Search for the cell housing the specified text and yield its [x, y] center coordinate. 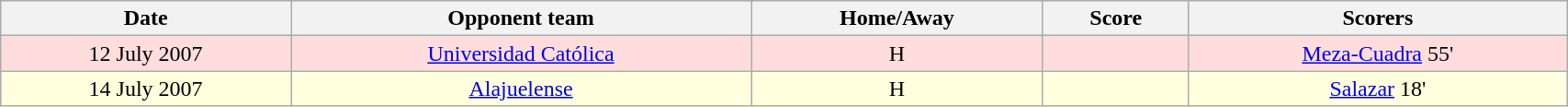
14 July 2007 [146, 89]
Universidad Católica [520, 53]
Date [146, 18]
Alajuelense [520, 89]
12 July 2007 [146, 53]
Meza-Cuadra 55' [1378, 53]
Score [1115, 18]
Salazar 18' [1378, 89]
Home/Away [897, 18]
Scorers [1378, 18]
Opponent team [520, 18]
